Capture the cell that displays the provided text and extract its [X, Y] central coordinate. 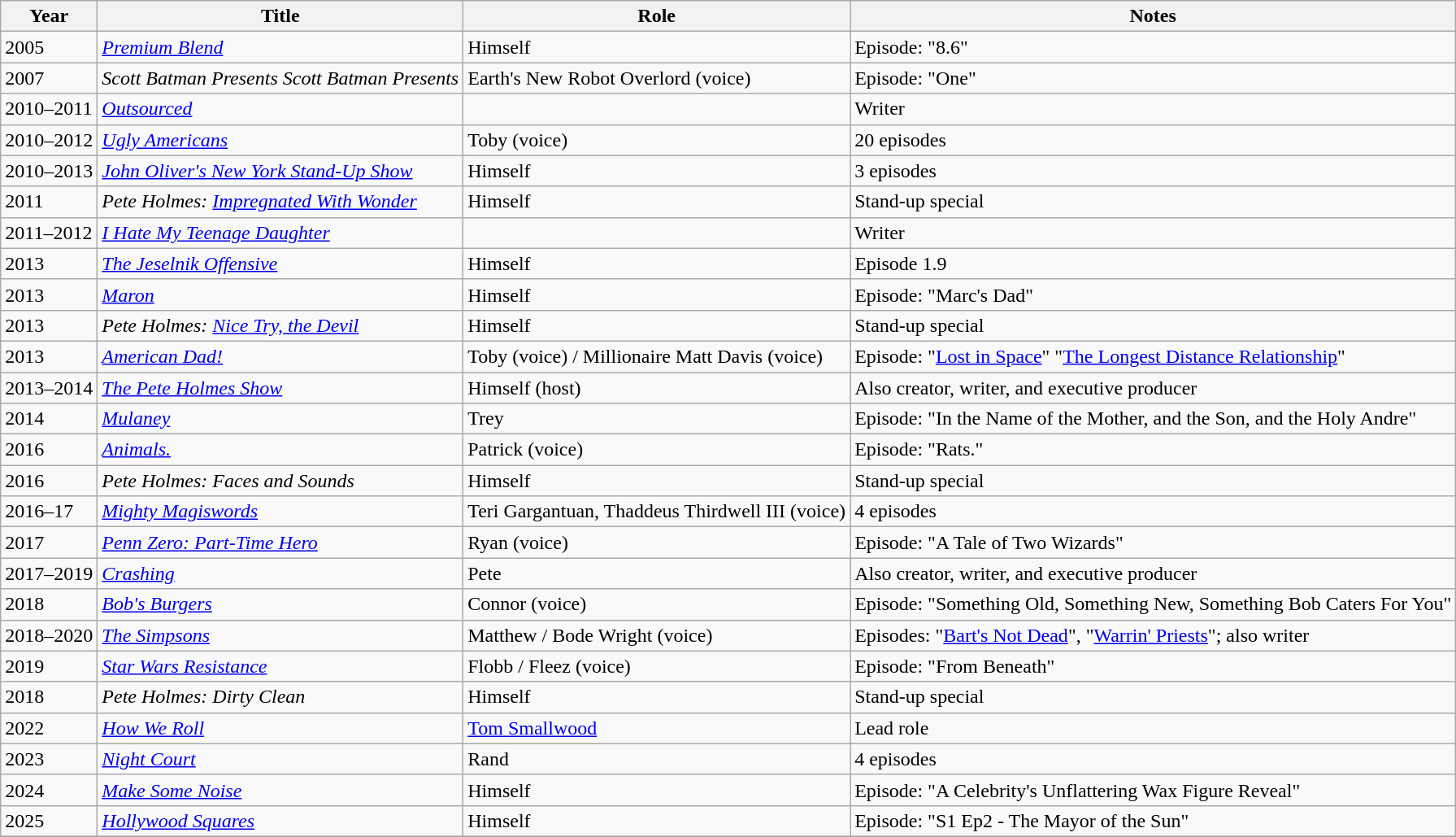
Himself (host) [657, 388]
Rand [657, 759]
Pete Holmes: Nice Try, the Devil [280, 325]
Night Court [280, 759]
2014 [49, 419]
Matthew / Bode Wright (voice) [657, 635]
20 episodes [1153, 140]
Ugly Americans [280, 140]
Pete Holmes: Impregnated With Wonder [280, 202]
Flobb / Fleez (voice) [657, 666]
Teri Gargantuan, Thaddeus Thirdwell III (voice) [657, 512]
Episode: "Marc's Dad" [1153, 294]
Animals. [280, 450]
2023 [49, 759]
The Simpsons [280, 635]
Episode: "Something Old, Something New, Something Bob Caters For You" [1153, 604]
Pete [657, 573]
2019 [49, 666]
Outsourced [280, 109]
How We Roll [280, 728]
Pete Holmes: Dirty Clean [280, 697]
Episode: "One" [1153, 78]
Mighty Magiswords [280, 512]
Episode: "8.6" [1153, 47]
2010–2012 [49, 140]
Penn Zero: Part-Time Hero [280, 543]
The Jeselnik Offensive [280, 264]
2024 [49, 790]
2016–17 [49, 512]
Episode: "A Celebrity's Unflattering Wax Figure Reveal" [1153, 790]
Premium Blend [280, 47]
The Pete Holmes Show [280, 388]
2011 [49, 202]
2011–2012 [49, 233]
Patrick (voice) [657, 450]
Make Some Noise [280, 790]
Episodes: "Bart's Not Dead", "Warrin' Priests"; also writer [1153, 635]
Mulaney [280, 419]
Connor (voice) [657, 604]
Role [657, 16]
2017 [49, 543]
I Hate My Teenage Daughter [280, 233]
2007 [49, 78]
Star Wars Resistance [280, 666]
American Dad! [280, 356]
2025 [49, 821]
Maron [280, 294]
Episode 1.9 [1153, 264]
Toby (voice) [657, 140]
Trey [657, 419]
2013–2014 [49, 388]
Pete Holmes: Faces and Sounds [280, 481]
Year [49, 16]
2018–2020 [49, 635]
2005 [49, 47]
Title [280, 16]
Episode: "S1 Ep2 - The Mayor of the Sun" [1153, 821]
Ryan (voice) [657, 543]
Episode: "In the Name of the Mother, and the Son, and the Holy Andre" [1153, 419]
Lead role [1153, 728]
Hollywood Squares [280, 821]
Episode: "Lost in Space" "The Longest Distance Relationship" [1153, 356]
2017–2019 [49, 573]
Bob's Burgers [280, 604]
3 episodes [1153, 171]
Crashing [280, 573]
Tom Smallwood [657, 728]
Notes [1153, 16]
Episode: "From Beneath" [1153, 666]
John Oliver's New York Stand-Up Show [280, 171]
Episode: "A Tale of Two Wizards" [1153, 543]
Toby (voice) / Millionaire Matt Davis (voice) [657, 356]
Episode: "Rats." [1153, 450]
Scott Batman Presents Scott Batman Presents [280, 78]
2022 [49, 728]
2010–2011 [49, 109]
2010–2013 [49, 171]
Earth's New Robot Overlord (voice) [657, 78]
